From the cell containing the given text, extract its center point as (X, Y) coordinate. 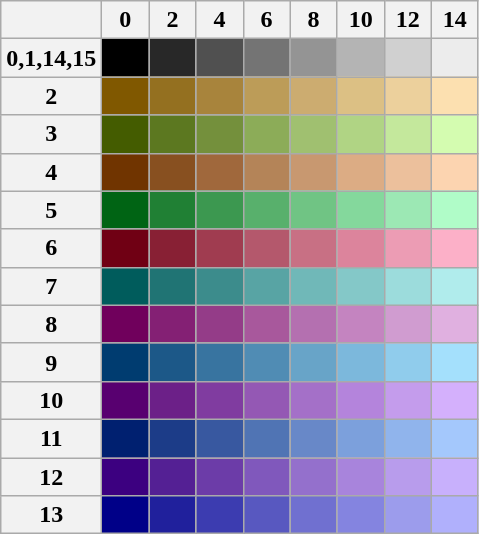
0 (126, 20)
13 (52, 515)
11 (52, 438)
0,1,14,15 (52, 58)
3 (52, 134)
9 (52, 362)
14 (454, 20)
5 (52, 210)
7 (52, 286)
